Detect which cell encompasses the target text, then output its [X, Y] center coordinate. 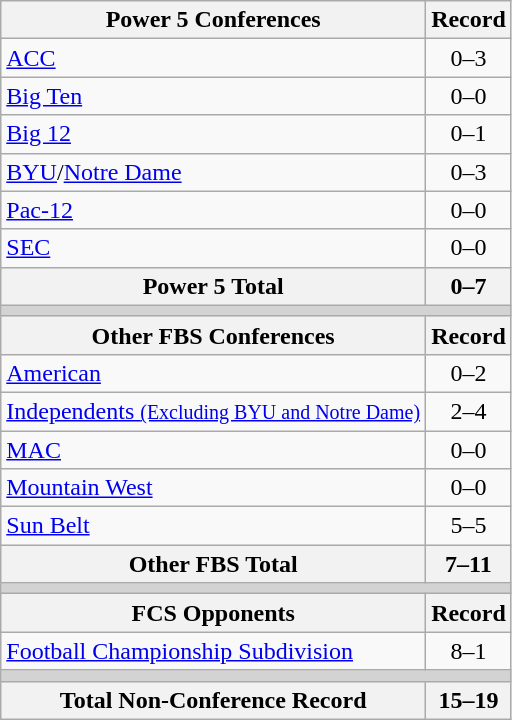
2–4 [469, 411]
Big 12 [214, 134]
Mountain West [214, 488]
8–1 [469, 651]
Power 5 Total [214, 286]
ACC [214, 58]
Power 5 Conferences [214, 20]
Football Championship Subdivision [214, 651]
Big Ten [214, 96]
BYU/Notre Dame [214, 172]
Sun Belt [214, 526]
Other FBS Total [214, 564]
0–1 [469, 134]
0–7 [469, 286]
7–11 [469, 564]
American [214, 373]
SEC [214, 248]
15–19 [469, 700]
5–5 [469, 526]
Total Non-Conference Record [214, 700]
MAC [214, 449]
FCS Opponents [214, 613]
0–2 [469, 373]
Independents (Excluding BYU and Notre Dame) [214, 411]
Other FBS Conferences [214, 335]
Pac-12 [214, 210]
